Output the [x, y] coordinate of the center of the cell containing the given text.  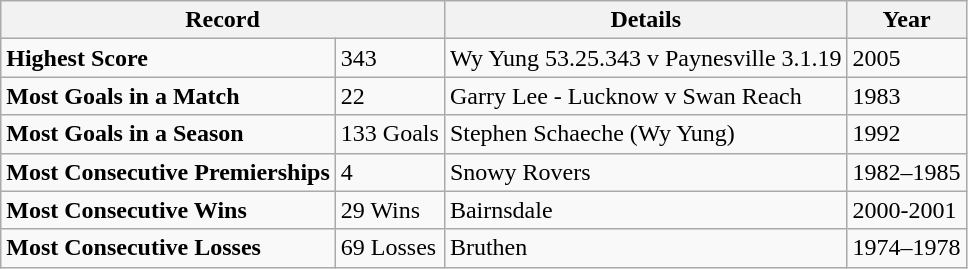
1982–1985 [906, 172]
343 [390, 58]
Most Consecutive Premierships [168, 172]
Bairnsdale [646, 210]
Stephen Schaeche (Wy Yung) [646, 134]
Most Consecutive Losses [168, 248]
Garry Lee - Lucknow v Swan Reach [646, 96]
Snowy Rovers [646, 172]
69 Losses [390, 248]
Record [223, 20]
Most Goals in a Season [168, 134]
2000-2001 [906, 210]
Year [906, 20]
Bruthen [646, 248]
22 [390, 96]
29 Wins [390, 210]
133 Goals [390, 134]
Most Consecutive Wins [168, 210]
2005 [906, 58]
Highest Score [168, 58]
Most Goals in a Match [168, 96]
Wy Yung 53.25.343 v Paynesville 3.1.19 [646, 58]
Details [646, 20]
1983 [906, 96]
4 [390, 172]
1974–1978 [906, 248]
1992 [906, 134]
